Detect which cell encompasses the target text, then output its (X, Y) center coordinate. 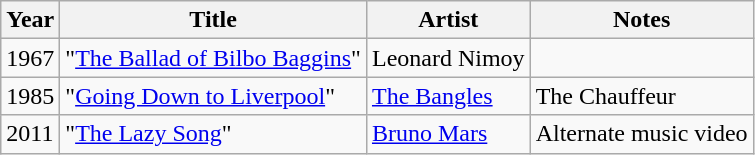
1985 (30, 96)
Artist (448, 20)
2011 (30, 134)
"The Ballad of Bilbo Baggins" (214, 58)
1967 (30, 58)
Leonard Nimoy (448, 58)
"The Lazy Song" (214, 134)
Alternate music video (642, 134)
Year (30, 20)
The Chauffeur (642, 96)
The Bangles (448, 96)
Bruno Mars (448, 134)
Title (214, 20)
"Going Down to Liverpool" (214, 96)
Notes (642, 20)
